Output the [x, y] coordinate of the center of the cell containing the given text.  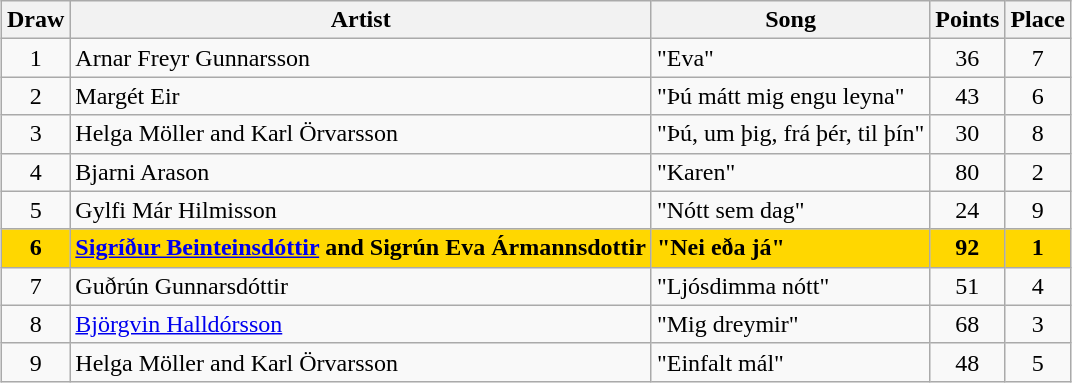
Sigríður Beinteinsdóttir and Sigrún Eva Ármannsdottir [361, 248]
80 [968, 172]
"Mig dreymir" [790, 324]
"Nótt sem dag" [790, 210]
Artist [361, 20]
92 [968, 248]
48 [968, 362]
Margét Eir [361, 96]
"Þú, um þig, frá þér, til þín" [790, 134]
Draw [35, 20]
"Ljósdimma nótt" [790, 286]
51 [968, 286]
68 [968, 324]
43 [968, 96]
Guðrún Gunnarsdóttir [361, 286]
30 [968, 134]
Arnar Freyr Gunnarsson [361, 58]
"Nei eða já" [790, 248]
Björgvin Halldórsson [361, 324]
24 [968, 210]
Bjarni Arason [361, 172]
Points [968, 20]
"Karen" [790, 172]
Gylfi Már Hilmisson [361, 210]
Song [790, 20]
"Eva" [790, 58]
"Einfalt mál" [790, 362]
Place [1038, 20]
"Þú mátt mig engu leyna" [790, 96]
36 [968, 58]
